Return (X, Y) of the center of cell containing provided text 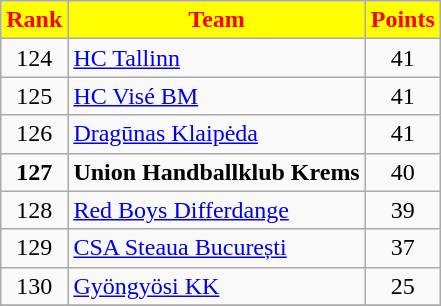
124 (34, 58)
37 (402, 248)
125 (34, 96)
130 (34, 286)
40 (402, 172)
39 (402, 210)
HC Tallinn (216, 58)
25 (402, 286)
129 (34, 248)
Union Handballklub Krems (216, 172)
Team (216, 20)
128 (34, 210)
126 (34, 134)
Gyöngyösi KK (216, 286)
Dragūnas Klaipėda (216, 134)
Rank (34, 20)
HC Visé BM (216, 96)
Red Boys Differdange (216, 210)
127 (34, 172)
CSA Steaua București (216, 248)
Points (402, 20)
